Determine the (x, y) coordinate at the center of the cell enclosing the given text.  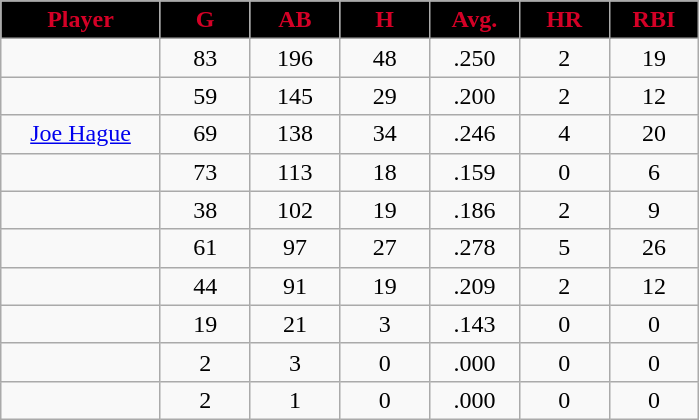
145 (295, 96)
9 (654, 210)
138 (295, 134)
29 (385, 96)
113 (295, 172)
Player (81, 20)
Joe Hague (81, 134)
20 (654, 134)
59 (205, 96)
34 (385, 134)
.209 (475, 286)
18 (385, 172)
G (205, 20)
83 (205, 58)
196 (295, 58)
H (385, 20)
RBI (654, 20)
.278 (475, 248)
69 (205, 134)
.159 (475, 172)
61 (205, 248)
5 (564, 248)
44 (205, 286)
27 (385, 248)
73 (205, 172)
21 (295, 324)
48 (385, 58)
1 (295, 400)
38 (205, 210)
HR (564, 20)
.200 (475, 96)
AB (295, 20)
.250 (475, 58)
Avg. (475, 20)
6 (654, 172)
26 (654, 248)
91 (295, 286)
102 (295, 210)
97 (295, 248)
4 (564, 134)
.246 (475, 134)
.186 (475, 210)
.143 (475, 324)
